Extract the (x, y) coordinate from the center of the cell holding the provided text.  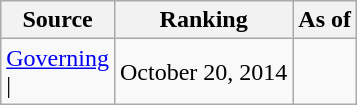
As of (325, 20)
Governing| (58, 72)
Ranking (203, 20)
Source (58, 20)
October 20, 2014 (203, 72)
